Search for the cell housing the specified text and yield its [x, y] center coordinate. 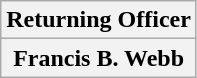
Returning Officer [99, 20]
Francis B. Webb [99, 58]
